Output the [x, y] coordinate of the center of the cell containing the given text.  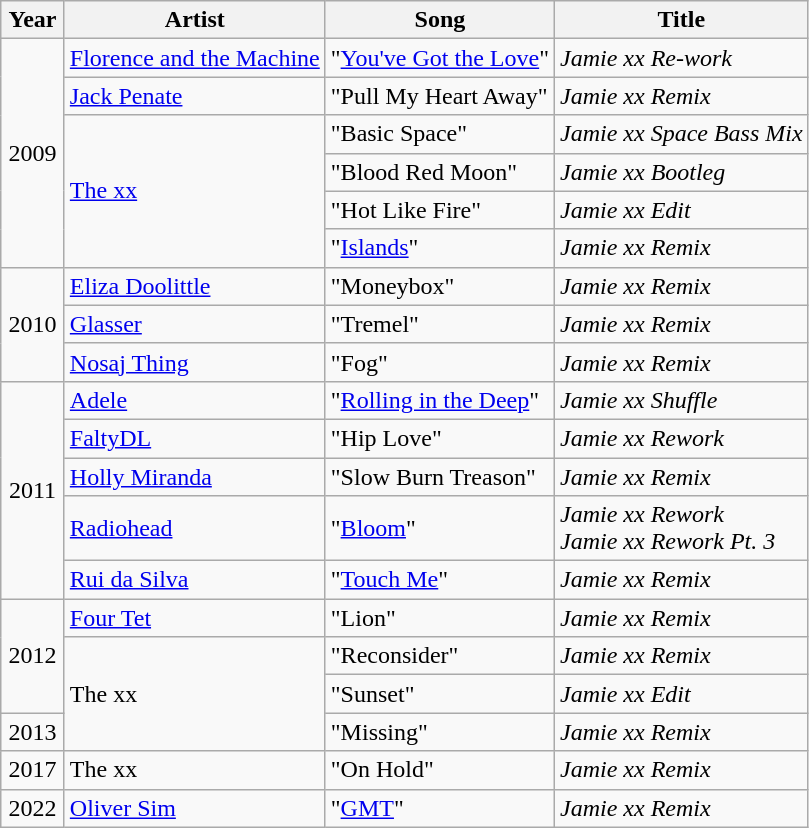
2022 [33, 808]
"You've Got the Love" [440, 58]
"GMT" [440, 808]
2011 [33, 490]
Year [33, 20]
"Hip Love" [440, 438]
"Blood Red Moon" [440, 172]
"Moneybox" [440, 286]
Holly Miranda [194, 477]
"Slow Burn Treason" [440, 477]
Title [681, 20]
Nosaj Thing [194, 362]
"Tremel" [440, 324]
2012 [33, 656]
"Missing" [440, 732]
Jamie xx Space Bass Mix [681, 134]
2013 [33, 732]
Rui da Silva [194, 580]
"Lion" [440, 618]
Florence and the Machine [194, 58]
"Hot Like Fire" [440, 210]
Adele [194, 400]
Jack Penate [194, 96]
"On Hold" [440, 770]
"Pull My Heart Away" [440, 96]
"Reconsider" [440, 656]
Jamie xx Rework [681, 438]
"Rolling in the Deep" [440, 400]
"Sunset" [440, 694]
"Basic Space" [440, 134]
"Fog" [440, 362]
2010 [33, 324]
Jamie xx Bootleg [681, 172]
Oliver Sim [194, 808]
Jamie xx ReworkJamie xx Rework Pt. 3 [681, 528]
"Islands" [440, 248]
Glasser [194, 324]
"Bloom" [440, 528]
Four Tet [194, 618]
Radiohead [194, 528]
Jamie xx Re-work [681, 58]
Song [440, 20]
Artist [194, 20]
2017 [33, 770]
"Touch Me" [440, 580]
Jamie xx Shuffle [681, 400]
2009 [33, 153]
FaltyDL [194, 438]
Eliza Doolittle [194, 286]
